Return the [x, y] coordinate for the center point of the cell that contains the specified text.  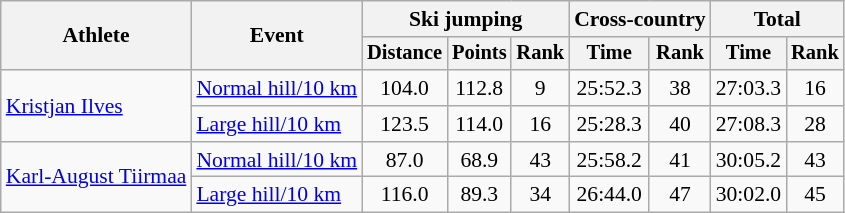
Kristjan Ilves [96, 106]
9 [540, 88]
40 [680, 124]
114.0 [479, 124]
38 [680, 88]
25:52.3 [609, 88]
116.0 [404, 195]
123.5 [404, 124]
87.0 [404, 160]
34 [540, 195]
47 [680, 195]
Total [778, 19]
27:08.3 [748, 124]
Karl-August Tiirmaa [96, 178]
Event [276, 36]
Points [479, 54]
Distance [404, 54]
41 [680, 160]
25:28.3 [609, 124]
26:44.0 [609, 195]
25:58.2 [609, 160]
28 [815, 124]
68.9 [479, 160]
104.0 [404, 88]
30:05.2 [748, 160]
Ski jumping [466, 19]
112.8 [479, 88]
Athlete [96, 36]
89.3 [479, 195]
30:02.0 [748, 195]
27:03.3 [748, 88]
45 [815, 195]
Cross-country [640, 19]
